Return [X, Y] of the center of cell containing provided text 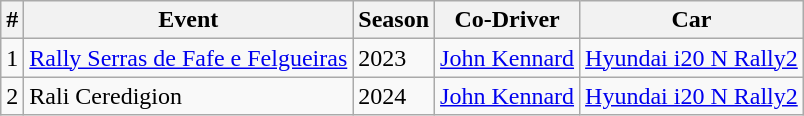
1 [12, 58]
2 [12, 96]
Rally Serras de Fafe e Felgueiras [188, 58]
2023 [394, 58]
Car [692, 20]
Event [188, 20]
Co-Driver [508, 20]
Rali Ceredigion [188, 96]
2024 [394, 96]
# [12, 20]
Season [394, 20]
